For the text-containing cell, return its midpoint in [X, Y] coordinate format. 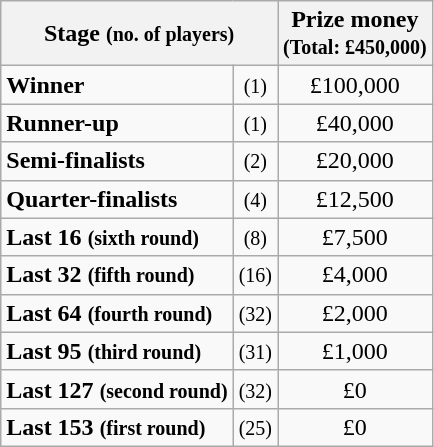
Prize money(Total: £450,000) [356, 34]
(25) [255, 427]
Quarter-finalists [117, 199]
Last 153 (first round) [117, 427]
£12,500 [356, 199]
£20,000 [356, 161]
Runner-up [117, 123]
£1,000 [356, 351]
Last 32 (fifth round) [117, 275]
Last 16 (sixth round) [117, 237]
£4,000 [356, 275]
(8) [255, 237]
Last 64 (fourth round) [117, 313]
(31) [255, 351]
Last 95 (third round) [117, 351]
Last 127 (second round) [117, 389]
Winner [117, 85]
£100,000 [356, 85]
£7,500 [356, 237]
(16) [255, 275]
(4) [255, 199]
£2,000 [356, 313]
(2) [255, 161]
£40,000 [356, 123]
Stage (no. of players) [140, 34]
Semi-finalists [117, 161]
